Scan for the cell matching the given text and deliver its (X, Y) coordinate at center. 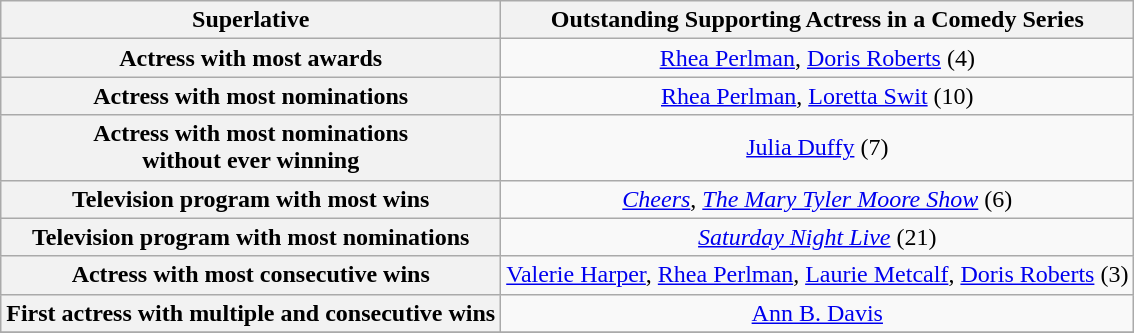
Julia Duffy (7) (818, 148)
Rhea Perlman, Doris Roberts (4) (818, 58)
Actress with most awards (251, 58)
Actress with most nominations without ever winning (251, 148)
Superlative (251, 20)
Actress with most nominations (251, 96)
Actress with most consecutive wins (251, 275)
First actress with multiple and consecutive wins (251, 313)
Ann B. Davis (818, 313)
Valerie Harper, Rhea Perlman, Laurie Metcalf, Doris Roberts (3) (818, 275)
Television program with most nominations (251, 237)
Outstanding Supporting Actress in a Comedy Series (818, 20)
Saturday Night Live (21) (818, 237)
Television program with most wins (251, 199)
Rhea Perlman, Loretta Swit (10) (818, 96)
Cheers, The Mary Tyler Moore Show (6) (818, 199)
